For the text-containing cell, return its midpoint in [X, Y] coordinate format. 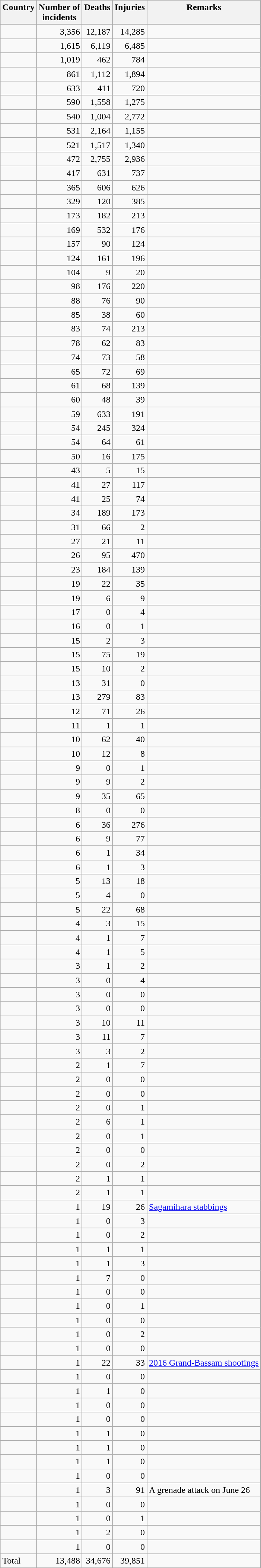
196 [130, 258]
276 [130, 824]
175 [130, 456]
532 [97, 230]
631 [97, 173]
861 [59, 74]
626 [130, 187]
64 [97, 442]
784 [130, 60]
1,155 [130, 131]
2,164 [97, 131]
191 [130, 414]
Country [19, 13]
2,755 [97, 159]
48 [97, 400]
Injuries [130, 13]
Remarks [204, 13]
43 [59, 471]
76 [97, 301]
157 [59, 244]
39,851 [130, 1561]
85 [59, 315]
2016 Grand-Bassam shootings [204, 1363]
77 [130, 838]
18 [130, 881]
13,488 [59, 1561]
78 [59, 343]
25 [97, 499]
220 [130, 286]
23 [59, 570]
69 [130, 371]
Sagamihara stabbings [204, 1207]
39 [130, 400]
95 [97, 555]
182 [97, 216]
1,894 [130, 74]
71 [97, 711]
2,936 [130, 159]
411 [97, 88]
40 [130, 740]
A grenade attack on June 26 [204, 1490]
1,019 [59, 60]
73 [97, 357]
91 [130, 1490]
6,119 [97, 46]
Number ofincidents [59, 13]
1,558 [97, 102]
Deaths [97, 13]
737 [130, 173]
117 [130, 485]
50 [59, 456]
417 [59, 173]
324 [130, 428]
606 [97, 187]
Total [19, 1561]
470 [130, 555]
279 [97, 697]
161 [97, 258]
98 [59, 286]
329 [59, 202]
1,517 [97, 145]
385 [130, 202]
531 [59, 131]
38 [97, 315]
17 [59, 612]
21 [97, 541]
88 [59, 301]
72 [97, 371]
472 [59, 159]
12,187 [97, 32]
184 [97, 570]
66 [97, 527]
2,772 [130, 116]
462 [97, 60]
75 [97, 655]
20 [130, 272]
1,340 [130, 145]
720 [130, 88]
245 [97, 428]
58 [130, 357]
540 [59, 116]
14,285 [130, 32]
120 [97, 202]
1,275 [130, 102]
59 [59, 414]
590 [59, 102]
33 [130, 1363]
104 [59, 272]
169 [59, 230]
1,112 [97, 74]
6,485 [130, 46]
365 [59, 187]
1,004 [97, 116]
34,676 [97, 1561]
189 [97, 513]
521 [59, 145]
36 [97, 824]
1,615 [59, 46]
3,356 [59, 32]
